Capture the cell that displays the provided text and extract its (X, Y) central coordinate. 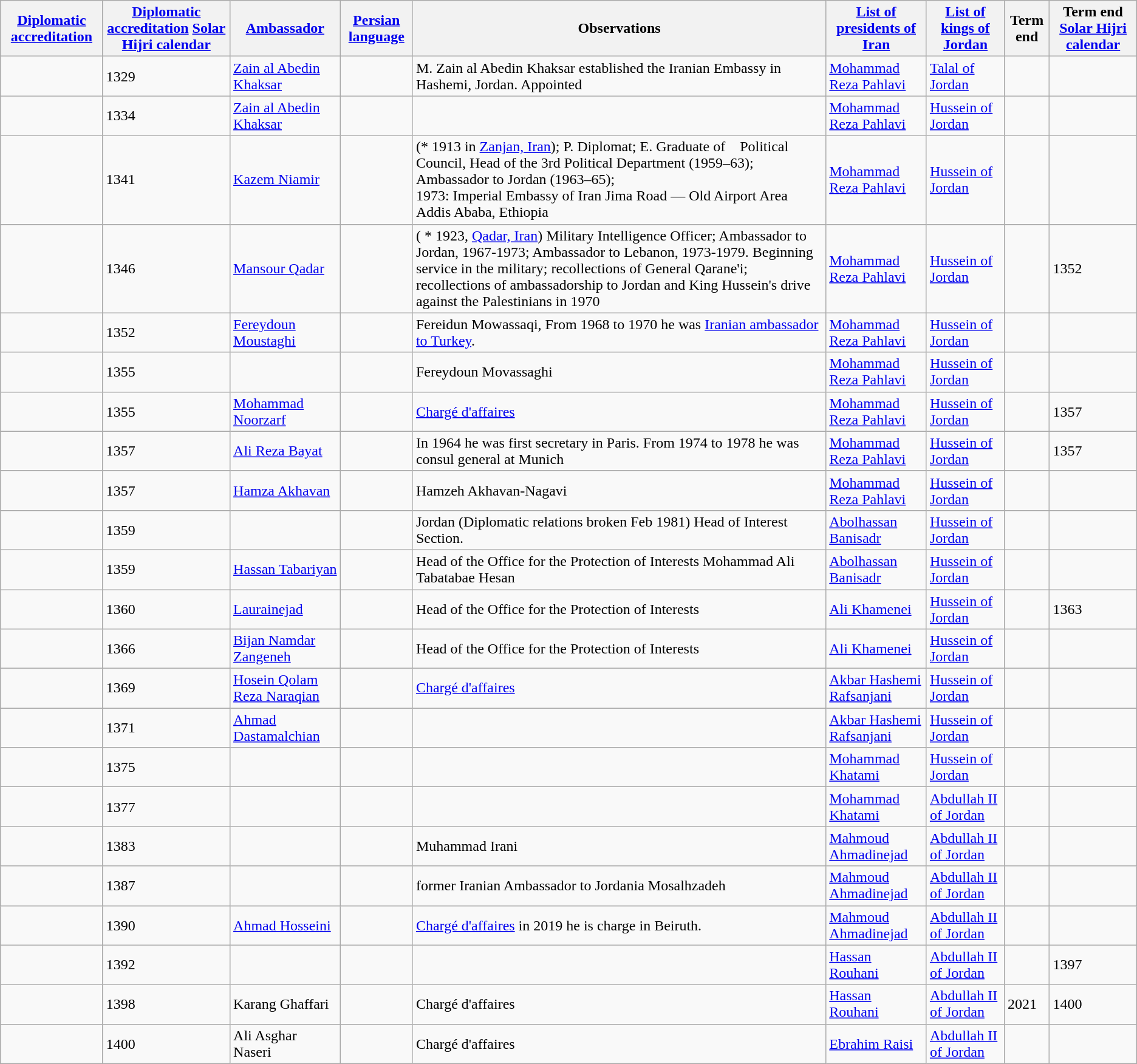
Ali Reza Bayat (285, 451)
Laurainejad (285, 609)
List of kings of Jordan (965, 29)
Hassan Tabariyan (285, 570)
In 1964 he was first secretary in Paris. From 1974 to 1978 he was consul general at Munich (619, 451)
Hosein Qolam Reza Naraqian (285, 689)
1390 (166, 926)
Talal of Jordan (965, 77)
Jordan (Diplomatic relations broken Feb 1981) Head of Interest Section. (619, 530)
1375 (166, 768)
Hamza Akhavan (285, 491)
1371 (166, 728)
Ebrahim Raisi (876, 1043)
Kazem Niamir (285, 180)
2021 (1026, 1004)
1334 (166, 115)
1383 (166, 847)
Head of the Office for the Protection of Interests Mohammad Ali Tabatabae Hesan (619, 570)
Ahmad Hosseini (285, 926)
Bijan Namdar Zangeneh (285, 649)
1397 (1093, 964)
1398 (166, 1004)
former Iranian Ambassador to Jordania Mosalhzadeh (619, 885)
Mansour Qadar (285, 268)
Persian language (377, 29)
1360 (166, 609)
Term end (1026, 29)
Karang Ghaffari (285, 1004)
1346 (166, 268)
Ali Asghar Naseri (285, 1043)
Mohammad Noorzarf (285, 412)
Observations (619, 29)
Hamzeh Akhavan-Nagavi (619, 491)
Diplomatic accreditation (52, 29)
1392 (166, 964)
1341 (166, 180)
Muhammad Irani (619, 847)
M. Zain al Abedin Khaksar established the Iranian Embassy in Hashemi, Jordan. Appointed (619, 77)
1369 (166, 689)
Chargé d'affaires in 2019 he is charge in Beiruth. (619, 926)
Fereydoun Movassaghi (619, 372)
Diplomatic accreditation Solar Hijri calendar (166, 29)
Fereidun Mowassaqi, From 1968 to 1970 he was Iranian ambassador to Turkey. (619, 333)
1366 (166, 649)
Fereydoun Moustaghi (285, 333)
Term end Solar Hijri calendar (1093, 29)
List of presidents of Iran (876, 29)
Ahmad Dastamalchian (285, 728)
Ambassador (285, 29)
1363 (1093, 609)
1329 (166, 77)
1377 (166, 807)
1387 (166, 885)
